Output the (x, y) coordinate of the center of the cell containing the given text.  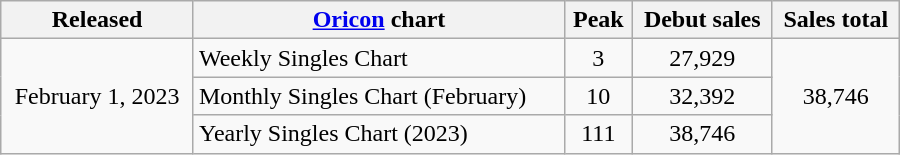
February 1, 2023 (98, 96)
Sales total (836, 20)
Peak (598, 20)
Yearly Singles Chart (2023) (378, 134)
Released (98, 20)
Oricon chart (378, 20)
32,392 (702, 96)
Weekly Singles Chart (378, 58)
10 (598, 96)
27,929 (702, 58)
111 (598, 134)
3 (598, 58)
Debut sales (702, 20)
Monthly Singles Chart (February) (378, 96)
